For the text-containing cell, return its midpoint in [X, Y] coordinate format. 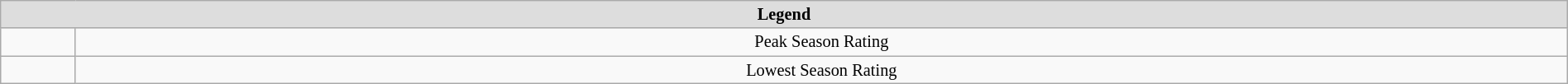
Legend [784, 14]
Lowest Season Rating [821, 70]
Peak Season Rating [821, 42]
